Identify which cell holds the provided text, then report its [X, Y] central coordinate. 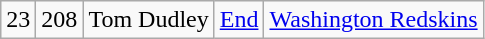
Tom Dudley [148, 20]
23 [18, 20]
208 [60, 20]
End [239, 20]
Washington Redskins [374, 20]
